Output the (x, y) coordinate of the center of the cell containing the given text.  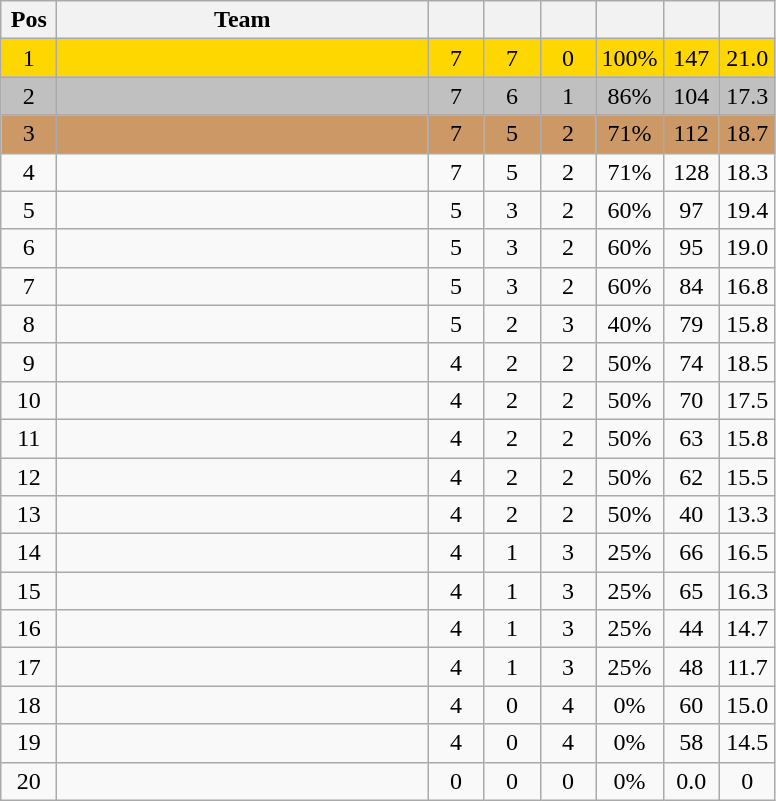
15.5 (747, 477)
15.0 (747, 705)
19.4 (747, 210)
18.7 (747, 134)
79 (691, 324)
14.5 (747, 743)
112 (691, 134)
11.7 (747, 667)
44 (691, 629)
40% (630, 324)
20 (29, 781)
11 (29, 438)
12 (29, 477)
86% (630, 96)
48 (691, 667)
10 (29, 400)
19 (29, 743)
13.3 (747, 515)
14.7 (747, 629)
18.5 (747, 362)
17 (29, 667)
147 (691, 58)
18 (29, 705)
21.0 (747, 58)
15 (29, 591)
104 (691, 96)
16.8 (747, 286)
65 (691, 591)
74 (691, 362)
84 (691, 286)
Team (242, 20)
60 (691, 705)
40 (691, 515)
17.3 (747, 96)
100% (630, 58)
128 (691, 172)
19.0 (747, 248)
18.3 (747, 172)
16 (29, 629)
14 (29, 553)
8 (29, 324)
16.5 (747, 553)
13 (29, 515)
70 (691, 400)
58 (691, 743)
Pos (29, 20)
62 (691, 477)
0.0 (691, 781)
66 (691, 553)
17.5 (747, 400)
95 (691, 248)
63 (691, 438)
9 (29, 362)
97 (691, 210)
16.3 (747, 591)
